Search for the cell housing the specified text and yield its (X, Y) center coordinate. 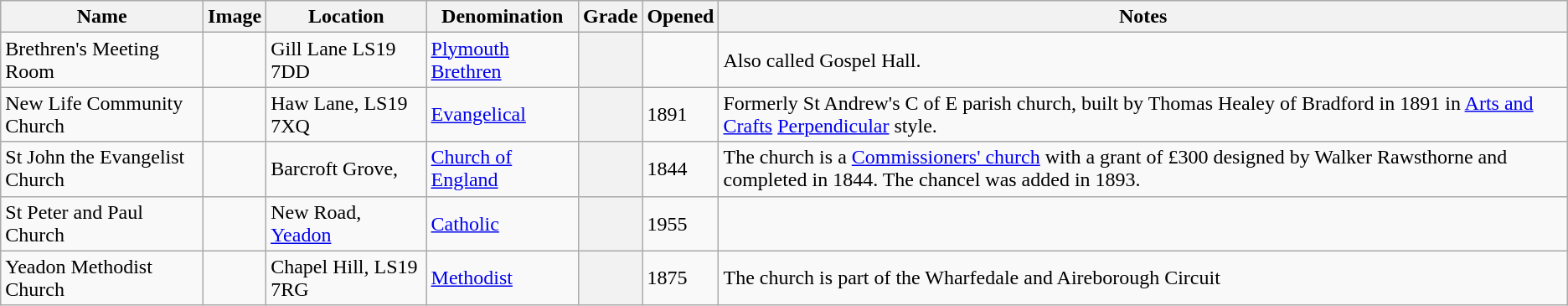
1891 (680, 114)
Notes (1142, 17)
Yeadon Methodist Church (102, 278)
Haw Lane, LS19 7XQ (347, 114)
The church is a Commissioners' church with a grant of £300 designed by Walker Rawsthorne and completed in 1844. The chancel was added in 1893. (1142, 169)
Grade (611, 17)
Also called Gospel Hall. (1142, 60)
Plymouth Brethren (503, 60)
Church of England (503, 169)
Denomination (503, 17)
St Peter and Paul Church (102, 223)
Catholic (503, 223)
Chapel Hill, LS19 7RG (347, 278)
1844 (680, 169)
New Road, Yeadon (347, 223)
Methodist (503, 278)
Brethren's Meeting Room (102, 60)
Barcroft Grove, (347, 169)
The church is part of the Wharfedale and Aireborough Circuit (1142, 278)
Formerly St Andrew's C of E parish church, built by Thomas Healey of Bradford in 1891 in Arts and Crafts Perpendicular style. (1142, 114)
1875 (680, 278)
Image (235, 17)
Location (347, 17)
Gill Lane LS19 7DD (347, 60)
Name (102, 17)
St John the Evangelist Church (102, 169)
1955 (680, 223)
Evangelical (503, 114)
Opened (680, 17)
New Life Community Church (102, 114)
